Identify which cell holds the provided text, then report its (x, y) central coordinate. 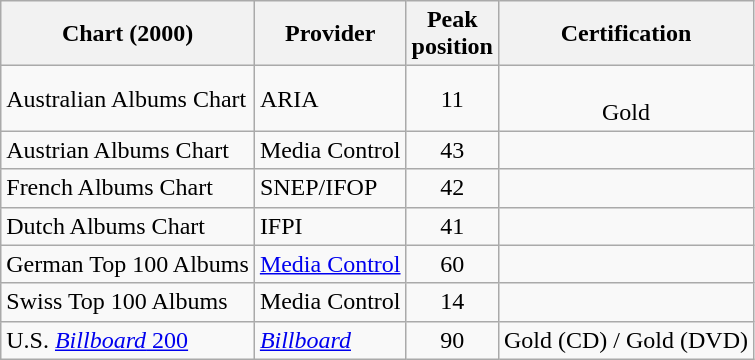
ARIA (330, 98)
Peakposition (452, 34)
Swiss Top 100 Albums (128, 302)
SNEP/IFOP (330, 188)
42 (452, 188)
German Top 100 Albums (128, 264)
14 (452, 302)
Gold (CD) / Gold (DVD) (626, 340)
French Albums Chart (128, 188)
Australian Albums Chart (128, 98)
Billboard (330, 340)
Provider (330, 34)
Certification (626, 34)
Gold (626, 98)
90 (452, 340)
11 (452, 98)
U.S. Billboard 200 (128, 340)
60 (452, 264)
43 (452, 150)
41 (452, 226)
Dutch Albums Chart (128, 226)
Chart (2000) (128, 34)
Austrian Albums Chart (128, 150)
IFPI (330, 226)
